Locate the cell with the specified text and output its (x, y) center coordinate. 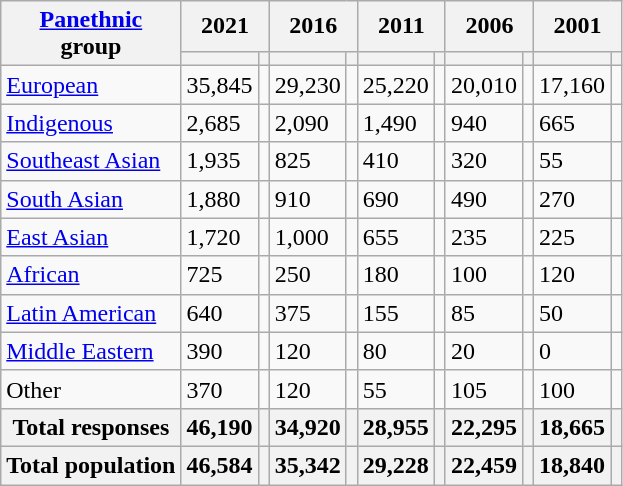
22,459 (484, 465)
46,190 (220, 427)
South Asian (91, 199)
35,845 (220, 85)
235 (484, 237)
640 (220, 313)
35,342 (308, 465)
20,010 (484, 85)
370 (220, 389)
270 (572, 199)
80 (396, 351)
Total population (91, 465)
2021 (225, 26)
29,228 (396, 465)
910 (308, 199)
28,955 (396, 427)
155 (396, 313)
1,880 (220, 199)
2,685 (220, 123)
Middle Eastern (91, 351)
1,000 (308, 237)
17,160 (572, 85)
180 (396, 275)
390 (220, 351)
665 (572, 123)
2016 (313, 26)
825 (308, 161)
85 (484, 313)
East Asian (91, 237)
690 (396, 199)
20 (484, 351)
1,490 (396, 123)
18,840 (572, 465)
375 (308, 313)
29,230 (308, 85)
25,220 (396, 85)
European (91, 85)
Panethnicgroup (91, 34)
320 (484, 161)
0 (572, 351)
2011 (401, 26)
18,665 (572, 427)
1,720 (220, 237)
Other (91, 389)
2001 (578, 26)
Total responses (91, 427)
940 (484, 123)
655 (396, 237)
725 (220, 275)
225 (572, 237)
105 (484, 389)
50 (572, 313)
490 (484, 199)
1,935 (220, 161)
2,090 (308, 123)
34,920 (308, 427)
46,584 (220, 465)
Indigenous (91, 123)
2006 (489, 26)
250 (308, 275)
Southeast Asian (91, 161)
410 (396, 161)
Latin American (91, 313)
22,295 (484, 427)
African (91, 275)
